Provide the (x, y) coordinate of the cell's center where the given text is located.  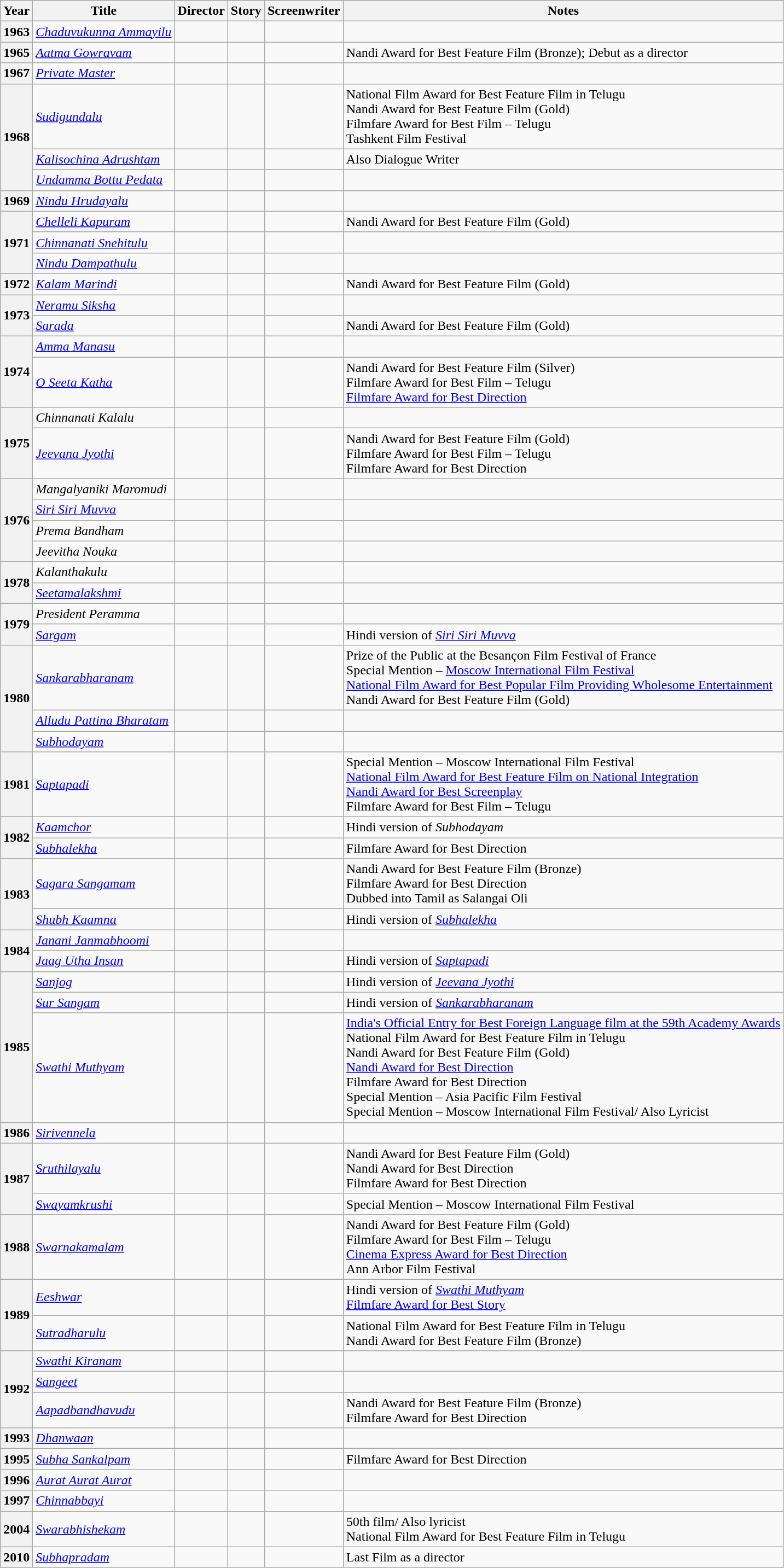
Private Master (104, 73)
Janani Janmabhoomi (104, 940)
1967 (16, 73)
Amma Manasu (104, 347)
Subhodayam (104, 741)
Sarada (104, 326)
Hindi version of Subhodayam (564, 827)
Prema Bandham (104, 531)
1976 (16, 520)
Swarnakamalam (104, 1247)
Nandi Award for Best Feature Film (Gold)Filmfare Award for Best Film – TeluguFilmfare Award for Best Direction (564, 453)
Swathi Kiranam (104, 1361)
Chinnabbayi (104, 1501)
Subhalekha (104, 848)
Kalanthakulu (104, 572)
1986 (16, 1133)
Sur Sangam (104, 1002)
Kalisochina Adrushtam (104, 159)
Subhapradam (104, 1557)
Story (246, 11)
Mangalyaniki Maromudi (104, 489)
1969 (16, 201)
1988 (16, 1247)
Sagara Sangamam (104, 884)
O Seeta Katha (104, 382)
1984 (16, 951)
2010 (16, 1557)
Nandi Award for Best Feature Film (Gold)Nandi Award for Best DirectionFilmfare Award for Best Direction (564, 1168)
Jeevitha Nouka (104, 551)
Saptapadi (104, 784)
Sruthilayalu (104, 1168)
1973 (16, 315)
Chaduvukunna Ammayilu (104, 32)
1987 (16, 1179)
Hindi version of Sankarabharanam (564, 1002)
Jeevana Jyothi (104, 453)
Notes (564, 11)
Kalam Marindi (104, 284)
Undamma Bottu Pedata (104, 180)
1985 (16, 1047)
Sudigundalu (104, 116)
Nandi Award for Best Feature Film (Bronze)Filmfare Award for Best DirectionDubbed into Tamil as Salangai Oli (564, 884)
Seetamalakshmi (104, 593)
Chinnanati Snehitulu (104, 242)
1968 (16, 137)
1980 (16, 698)
Nandi Award for Best Feature Film (Gold)Filmfare Award for Best Film – TeluguCinema Express Award for Best DirectionAnn Arbor Film Festival (564, 1247)
1963 (16, 32)
1983 (16, 894)
Year (16, 11)
Sankarabharanam (104, 677)
President Peramma (104, 614)
Kaamchor (104, 827)
1971 (16, 242)
2004 (16, 1529)
1997 (16, 1501)
Neramu Siksha (104, 305)
1974 (16, 372)
1975 (16, 443)
Eeshwar (104, 1297)
Sutradharulu (104, 1332)
Nindu Dampathulu (104, 263)
Hindi version of Saptapadi (564, 961)
1982 (16, 838)
Jaag Utha Insan (104, 961)
Nandi Award for Best Feature Film (Bronze)Filmfare Award for Best Direction (564, 1410)
Swayamkrushi (104, 1204)
Hindi version of Siri Siri Muvva (564, 634)
Nandi Award for Best Feature Film (Silver)Filmfare Award for Best Film – TeluguFilmfare Award for Best Direction (564, 382)
1992 (16, 1389)
Subha Sankalpam (104, 1459)
Aapadbandhavudu (104, 1410)
Dhanwaan (104, 1438)
Sargam (104, 634)
Hindi version of Swathi MuthyamFilmfare Award for Best Story (564, 1297)
Sangeet (104, 1382)
Chelleli Kapuram (104, 221)
Hindi version of Jeevana Jyothi (564, 982)
Aurat Aurat Aurat (104, 1480)
Chinnanati Kalalu (104, 418)
Also Dialogue Writer (564, 159)
Nindu Hrudayalu (104, 201)
Director (201, 11)
1978 (16, 582)
Special Mention – Moscow International Film Festival (564, 1204)
Screenwriter (304, 11)
Shubh Kaamna (104, 919)
1993 (16, 1438)
Aatma Gowravam (104, 53)
Sanjog (104, 982)
1965 (16, 53)
Swathi Muthyam (104, 1068)
1981 (16, 784)
1989 (16, 1315)
50th film/ Also lyricistNational Film Award for Best Feature Film in Telugu (564, 1529)
1995 (16, 1459)
1996 (16, 1480)
Alludu Pattina Bharatam (104, 720)
National Film Award for Best Feature Film in TeluguNandi Award for Best Feature Film (Bronze) (564, 1332)
Last Film as a director (564, 1557)
Hindi version of Subhalekha (564, 919)
Nandi Award for Best Feature Film (Bronze); Debut as a director (564, 53)
Swarabhishekam (104, 1529)
Title (104, 11)
Siri Siri Muvva (104, 510)
1972 (16, 284)
1979 (16, 624)
Sirivennela (104, 1133)
